For the text-containing cell, return its midpoint in [X, Y] coordinate format. 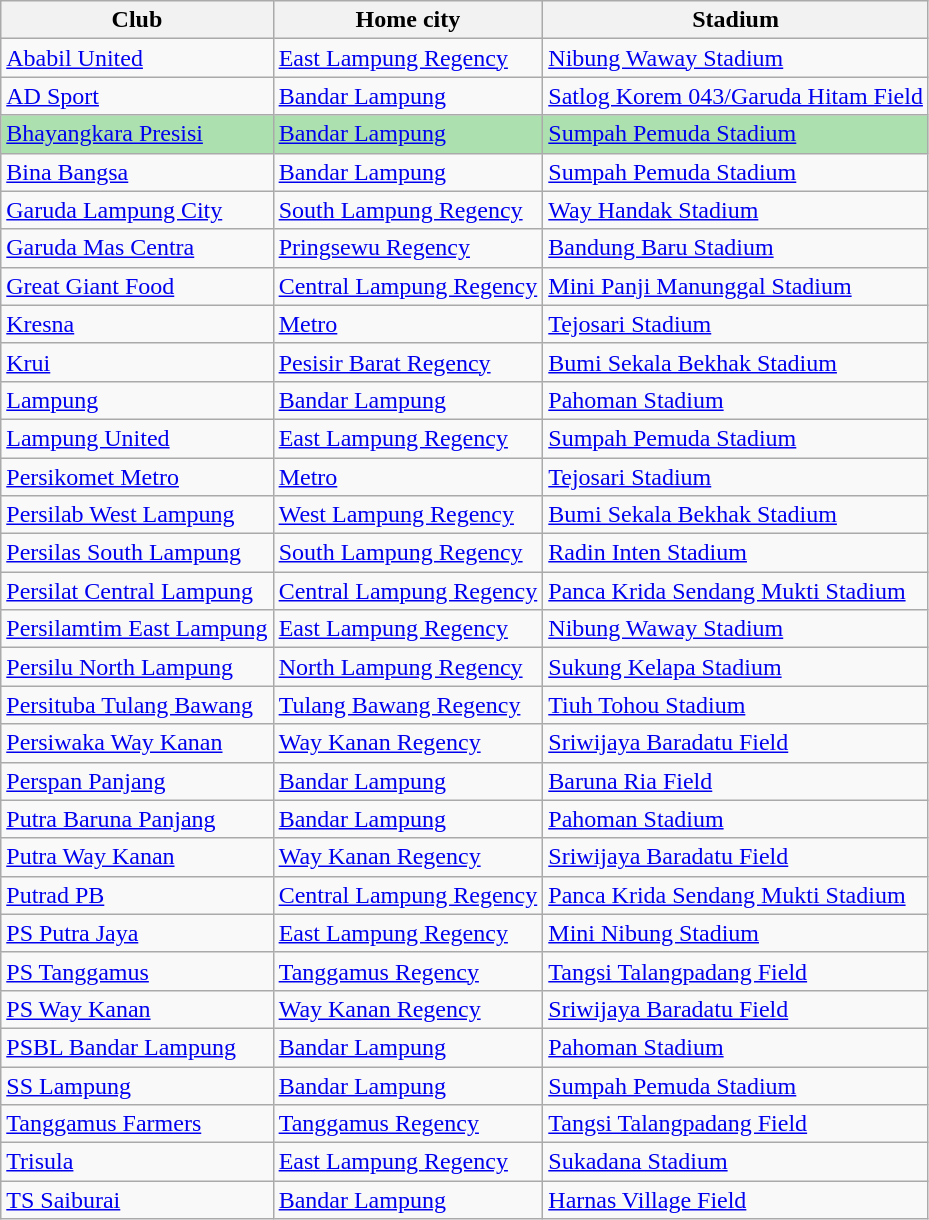
Bhayangkara Presisi [137, 134]
Bina Bangsa [137, 172]
Persilat Central Lampung [137, 591]
Way Handak Stadium [736, 210]
Putra Way Kanan [137, 857]
PS Tanggamus [137, 971]
Trisula [137, 1162]
Krui [137, 362]
Harnas Village Field [736, 1200]
Club [137, 20]
Sukung Kelapa Stadium [736, 667]
Persilamtim East Lampung [137, 629]
Mini Panji Manunggal Stadium [736, 286]
PS Way Kanan [137, 1009]
Pesisir Barat Regency [408, 362]
Lampung [137, 400]
Baruna Ria Field [736, 781]
Persilu North Lampung [137, 667]
SS Lampung [137, 1085]
Home city [408, 20]
TS Saiburai [137, 1200]
Stadium [736, 20]
AD Sport [137, 96]
Kresna [137, 324]
Perspan Panjang [137, 781]
Bandung Baru Stadium [736, 248]
PSBL Bandar Lampung [137, 1047]
Pringsewu Regency [408, 248]
West Lampung Regency [408, 515]
Mini Nibung Stadium [736, 933]
Persilab West Lampung [137, 515]
Tanggamus Farmers [137, 1124]
Persiwaka Way Kanan [137, 743]
Garuda Mas Centra [137, 248]
Putra Baruna Panjang [137, 819]
Satlog Korem 043/Garuda Hitam Field [736, 96]
Tulang Bawang Regency [408, 705]
PS Putra Jaya [137, 933]
North Lampung Regency [408, 667]
Garuda Lampung City [137, 210]
Tiuh Tohou Stadium [736, 705]
Radin Inten Stadium [736, 553]
Putrad PB [137, 895]
Lampung United [137, 438]
Ababil United [137, 58]
Persituba Tulang Bawang [137, 705]
Sukadana Stadium [736, 1162]
Great Giant Food [137, 286]
Persikomet Metro [137, 477]
Persilas South Lampung [137, 553]
